Capture the cell that displays the provided text and extract its (x, y) central coordinate. 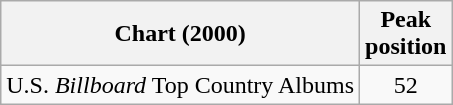
52 (406, 85)
U.S. Billboard Top Country Albums (180, 85)
Peakposition (406, 34)
Chart (2000) (180, 34)
